Extract the (X, Y) coordinate from the center of the cell holding the provided text.  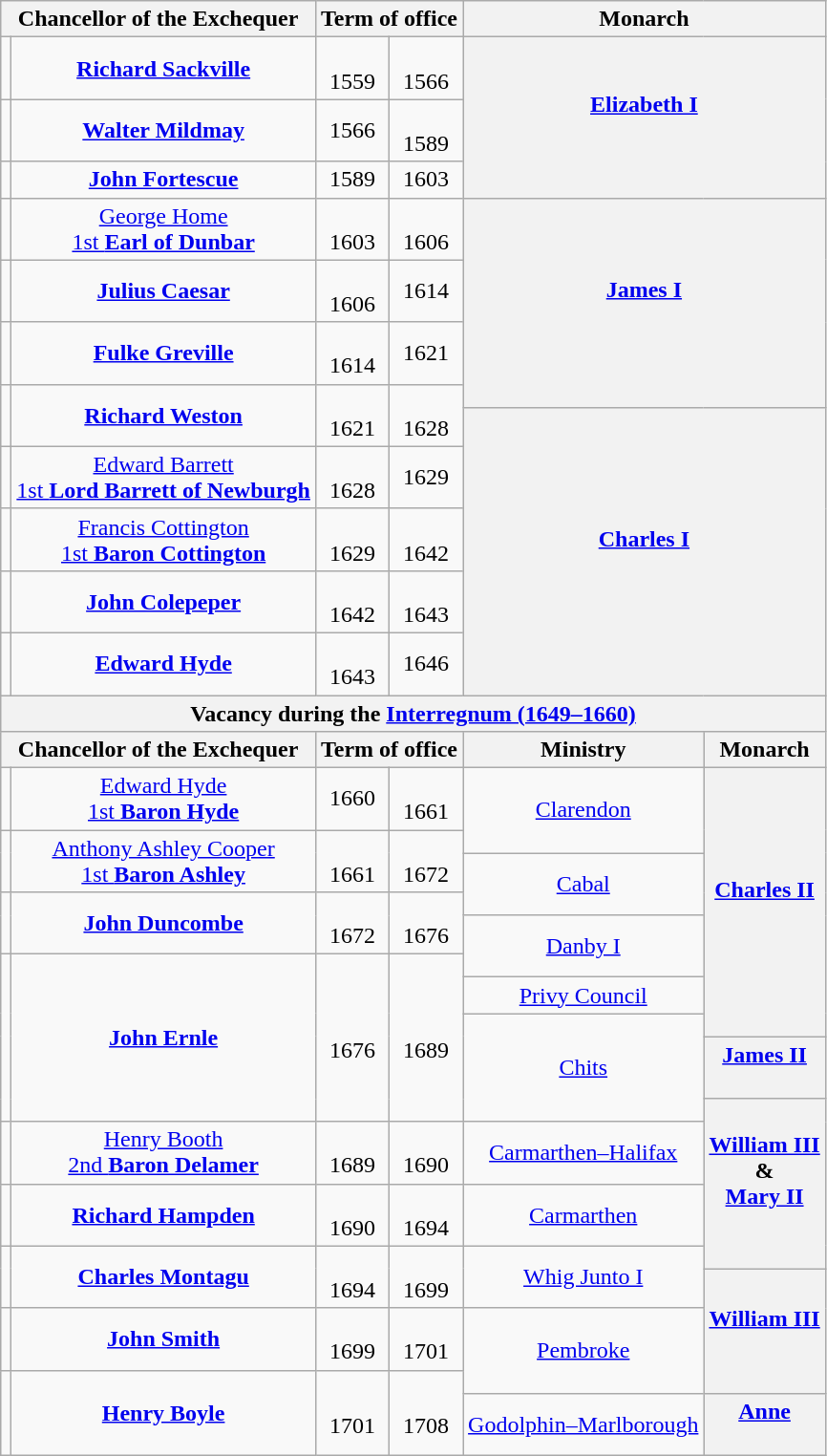
John Duncombe (164, 923)
George Home1st Earl of Dunbar (164, 229)
1646 (426, 663)
1660 (351, 799)
Charles I (645, 550)
1559 (351, 69)
Henry Boyle (164, 1412)
Richard Weston (164, 415)
Walter Mildmay (164, 130)
Francis Cottington1st Baron Cottington (164, 539)
Edward Barrett1st Lord Barrett of Newburgh (164, 478)
Carmarthen–Halifax (583, 1152)
1708 (426, 1412)
John Fortescue (164, 180)
Richard Sackville (164, 69)
Carmarthen (583, 1215)
Anne (764, 1424)
Vacancy during the Interregnum (1649–1660) (413, 714)
John Colepeper (164, 602)
Danby I (583, 946)
Fulke Greville (164, 353)
Godolphin–Marlborough (583, 1424)
Henry Booth2nd Baron Delamer (164, 1152)
Charles Montagu (164, 1276)
Elizabeth I (645, 118)
Charles II (764, 902)
John Ernle (164, 1038)
Anthony Ashley Cooper1st Baron Ashley (164, 862)
Cabal (583, 885)
Richard Hampden (164, 1215)
William III&Mary II (764, 1184)
John Smith (164, 1339)
Julius Caesar (164, 290)
Privy Council (583, 996)
Whig Junto I (583, 1276)
James I (645, 302)
Chits (583, 1068)
William III (764, 1331)
James II (764, 1068)
Edward Hyde1st Baron Hyde (164, 799)
Edward Hyde (164, 663)
Clarendon (583, 810)
Ministry (583, 750)
Pembroke (583, 1351)
